Detect which cell encompasses the target text, then output its (x, y) center coordinate. 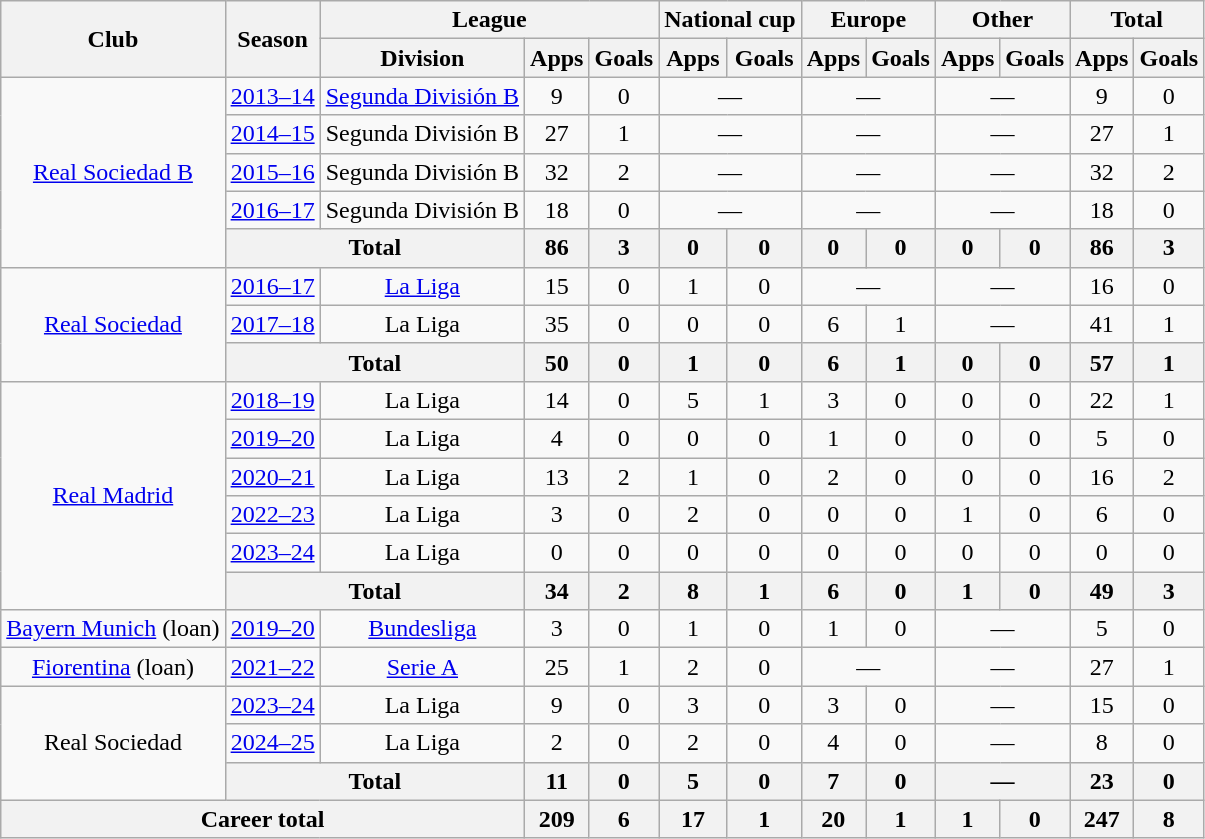
14 (557, 400)
2014–15 (272, 134)
Bundesliga (422, 629)
50 (557, 362)
2020–21 (272, 477)
17 (693, 819)
Other (1002, 20)
2024–25 (272, 743)
Fiorentina (loan) (113, 667)
Division (422, 58)
Real Madrid (113, 495)
Season (272, 39)
Real Sociedad B (113, 172)
2013–14 (272, 96)
13 (557, 477)
35 (557, 324)
Serie A (422, 667)
2021–22 (272, 667)
2022–23 (272, 515)
11 (557, 781)
57 (1102, 362)
2017–18 (272, 324)
2018–19 (272, 400)
League (490, 20)
247 (1102, 819)
7 (833, 781)
34 (557, 591)
20 (833, 819)
41 (1102, 324)
Career total (263, 819)
25 (557, 667)
209 (557, 819)
Bayern Munich (loan) (113, 629)
Club (113, 39)
23 (1102, 781)
National cup (730, 20)
22 (1102, 400)
Europe (868, 20)
49 (1102, 591)
2015–16 (272, 172)
